Determine the [X, Y] coordinate at the center of the cell enclosing the given text.  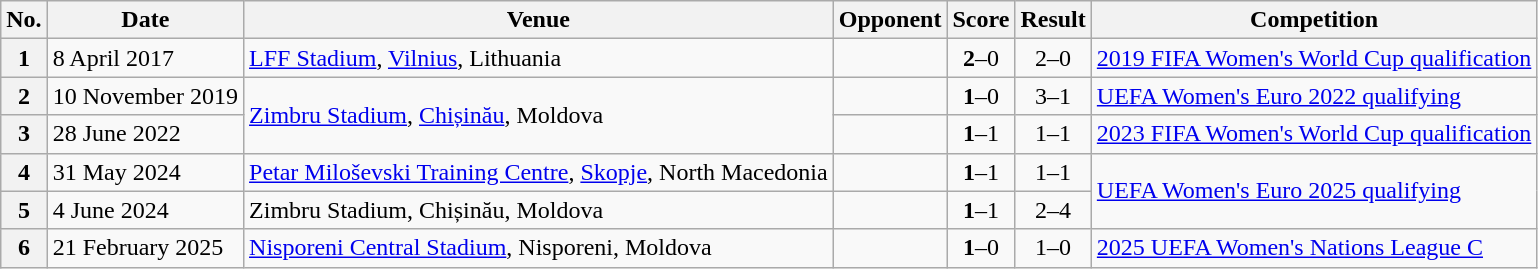
10 November 2019 [145, 96]
LFF Stadium, Vilnius, Lithuania [539, 58]
2023 FIFA Women's World Cup qualification [1314, 134]
Result [1053, 20]
2019 FIFA Women's World Cup qualification [1314, 58]
1 [24, 58]
UEFA Women's Euro 2022 qualifying [1314, 96]
Competition [1314, 20]
4 June 2024 [145, 210]
3 [24, 134]
2–4 [1053, 210]
Petar Miloševski Training Centre, Skopje, North Macedonia [539, 172]
Nisporeni Central Stadium, Nisporeni, Moldova [539, 248]
5 [24, 210]
2025 UEFA Women's Nations League C [1314, 248]
3–1 [1053, 96]
4 [24, 172]
No. [24, 20]
Venue [539, 20]
Date [145, 20]
Opponent [890, 20]
28 June 2022 [145, 134]
31 May 2024 [145, 172]
2 [24, 96]
6 [24, 248]
21 February 2025 [145, 248]
8 April 2017 [145, 58]
UEFA Women's Euro 2025 qualifying [1314, 191]
Score [981, 20]
